Identify which cell holds the provided text, then report its (X, Y) central coordinate. 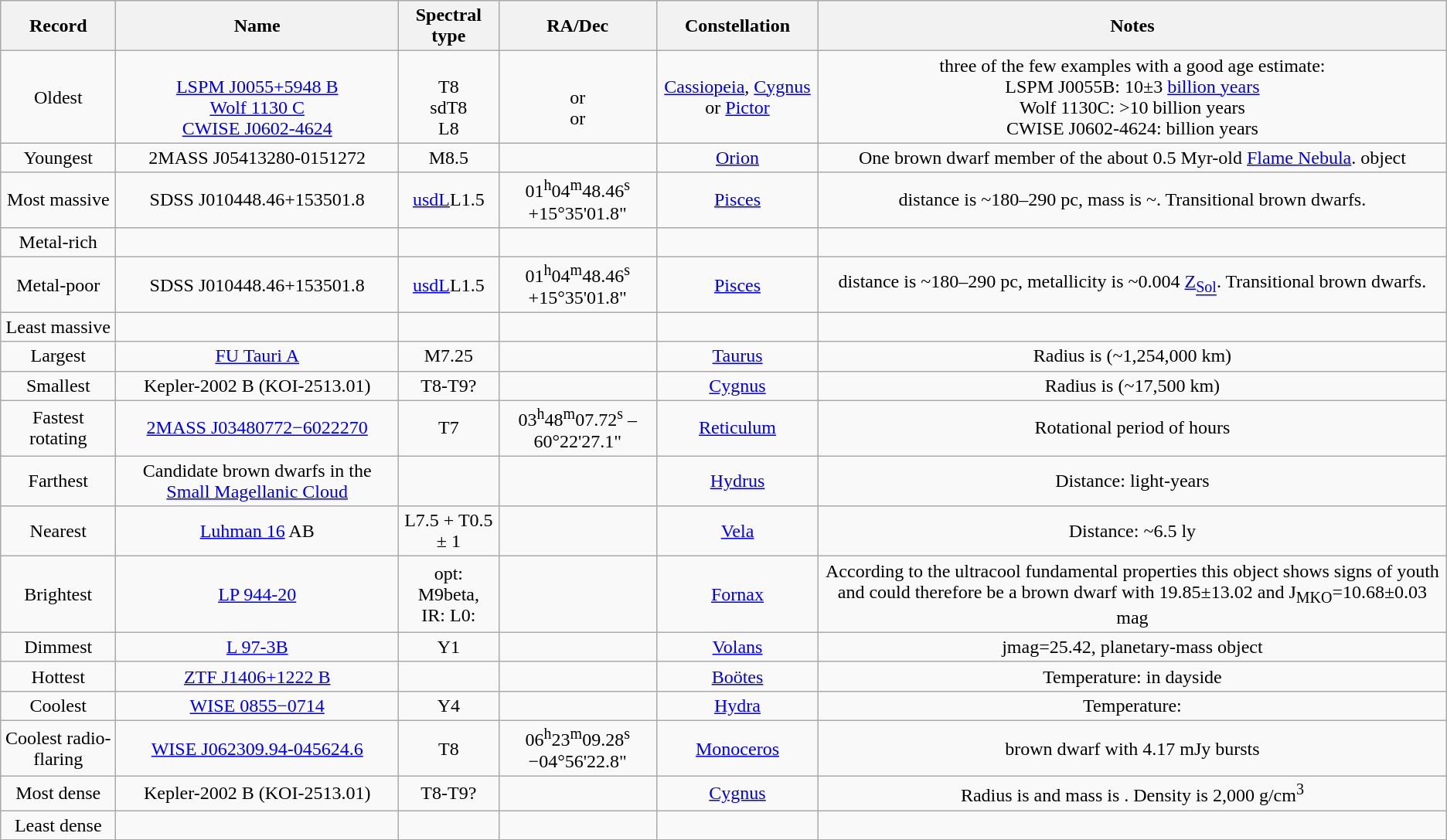
jmag=25.42, planetary-mass object (1133, 647)
T8 (448, 749)
Hydrus (737, 481)
2MASS J05413280-0151272 (257, 158)
Hottest (59, 676)
Distance: light-years (1133, 481)
Least dense (59, 825)
distance is ~180–290 pc, mass is ~. Transitional brown dwarfs. (1133, 200)
opt: M9beta,IR: L0: (448, 594)
Vela (737, 532)
Most massive (59, 200)
Nearest (59, 532)
ZTF J1406+1222 B (257, 676)
Y4 (448, 706)
Boötes (737, 676)
L7.5 + T0.5 ± 1 (448, 532)
Fastest rotating (59, 428)
Least massive (59, 327)
three of the few examples with a good age estimate:LSPM J0055B: 10±3 billion yearsWolf 1130C: >10 billion yearsCWISE J0602-4624: billion years (1133, 97)
T7 (448, 428)
06h23m09.28s −04°56'22.8" (577, 749)
Coolest (59, 706)
Youngest (59, 158)
Y1 (448, 647)
Notes (1133, 26)
Distance: ~6.5 ly (1133, 532)
LSPM J0055+5948 BWolf 1130 CCWISE J0602-4624 (257, 97)
Constellation (737, 26)
T8sdT8L8 (448, 97)
Orion (737, 158)
Cassiopeia, Cygnus or Pictor (737, 97)
brown dwarf with 4.17 mJy bursts (1133, 749)
03h48m07.72s –60°22'27.1" (577, 428)
Name (257, 26)
2MASS J03480772−6022270 (257, 428)
Radius is (~17,500 km) (1133, 386)
One brown dwarf member of the about 0.5 Myr-old Flame Nebula. object (1133, 158)
FU Tauri A (257, 356)
M7.25 (448, 356)
Temperature: in dayside (1133, 676)
Largest (59, 356)
Record (59, 26)
Spectral type (448, 26)
Oldest (59, 97)
Most dense (59, 793)
Metal-rich (59, 242)
WISE 0855−0714 (257, 706)
Volans (737, 647)
Dimmest (59, 647)
Fornax (737, 594)
distance is ~180–290 pc, metallicity is ~0.004 ZSol. Transitional brown dwarfs. (1133, 285)
Temperature: (1133, 706)
Taurus (737, 356)
Luhman 16 AB (257, 532)
Metal-poor (59, 285)
Farthest (59, 481)
Monoceros (737, 749)
Candidate brown dwarfs in the Small Magellanic Cloud (257, 481)
Smallest (59, 386)
Radius is and mass is . Density is 2,000 g/cm3 (1133, 793)
Coolest radio-flaring (59, 749)
L 97-3B (257, 647)
Radius is (~1,254,000 km) (1133, 356)
LP 944-20 (257, 594)
M8.5 (448, 158)
Hydra (737, 706)
or or (577, 97)
Rotational period of hours (1133, 428)
Reticulum (737, 428)
Brightest (59, 594)
RA/Dec (577, 26)
WISE J062309.94-045624.6 (257, 749)
